Determine the [x, y] coordinate at the center of the cell enclosing the given text.  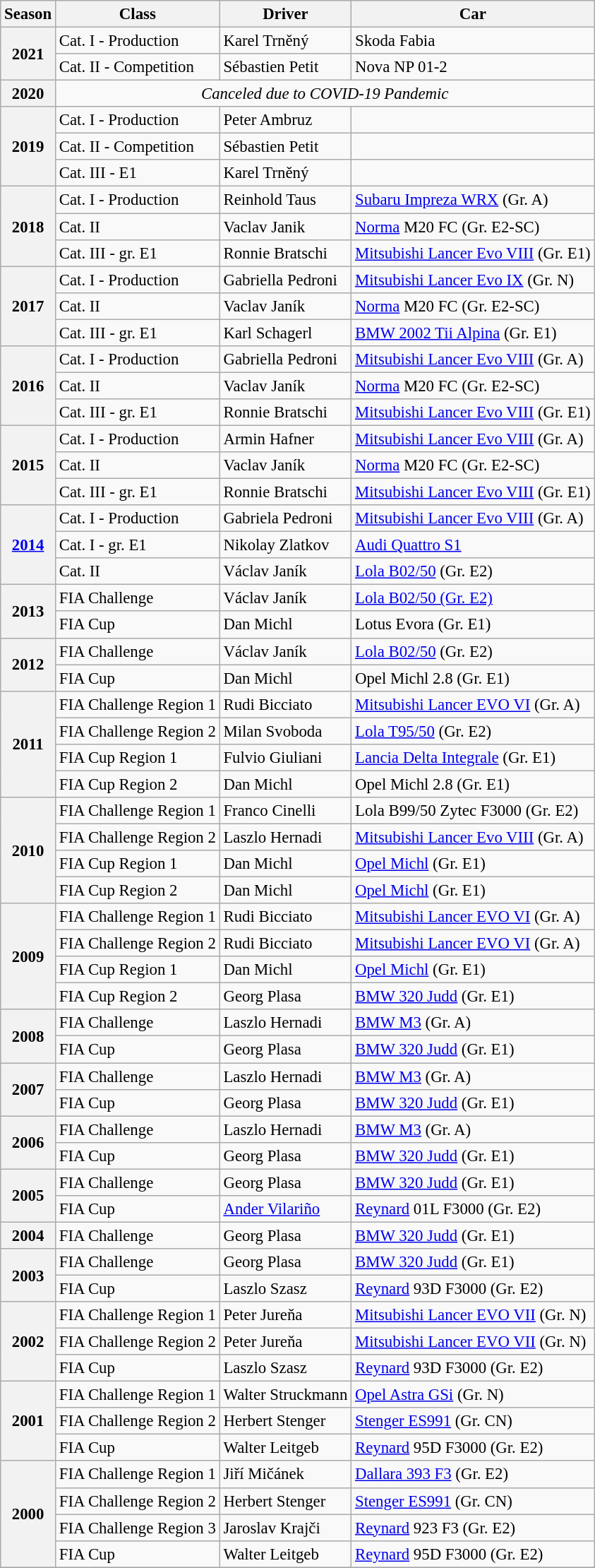
Audi Quattro S1 [473, 545]
Jaroslav Krajči [285, 1528]
Nova NP 01-2 [473, 67]
Walter Struckmann [285, 1395]
2003 [28, 1276]
2010 [28, 850]
Cat. I - gr. E1 [137, 545]
Mitsubishi Lancer Evo IX (Gr. N) [473, 280]
2007 [28, 1089]
2014 [28, 545]
Nikolay Zlatkov [285, 545]
2000 [28, 1514]
Ander Vilariño [285, 1209]
Fulvio Giuliani [285, 758]
2002 [28, 1342]
Lola B99/50 Zytec F3000 (Gr. E2) [473, 811]
Canceled due to COVID-19 Pandemic [325, 94]
Driver [285, 14]
2017 [28, 307]
Lancia Delta Integrale (Gr. E1) [473, 758]
2020 [28, 94]
2006 [28, 1143]
2011 [28, 744]
Car [473, 14]
Jiří Mičánek [285, 1475]
2021 [28, 54]
Karl Schagerl [285, 333]
Reynard 923 F3 (Gr. E2) [473, 1528]
Opel Astra GSi (Gr. N) [473, 1395]
2008 [28, 1037]
Milan Svoboda [285, 731]
2005 [28, 1195]
2016 [28, 386]
2019 [28, 147]
Reynard 01L F3000 (Gr. E2) [473, 1209]
Peter Ambruz [285, 120]
2012 [28, 664]
2013 [28, 612]
Skoda Fabia [473, 41]
BMW 2002 Tii Alpina (Gr. E1) [473, 333]
2018 [28, 226]
Subaru Impreza WRX (Gr. A) [473, 200]
Lola T95/50 (Gr. E2) [473, 731]
Lotus Evora (Gr. E1) [473, 625]
2015 [28, 465]
2009 [28, 956]
Cat. III - E1 [137, 173]
Franco Cinelli [285, 811]
2001 [28, 1421]
2004 [28, 1235]
Season [28, 14]
Armin Hafner [285, 439]
Class [137, 14]
Reinhold Taus [285, 200]
Dallara 393 F3 (Gr. E2) [473, 1475]
Gabriela Pedroni [285, 518]
Vaclav Janik [285, 227]
FIA Challenge Region 3 [137, 1528]
